Locate the cell with the specified text and output its (X, Y) center coordinate. 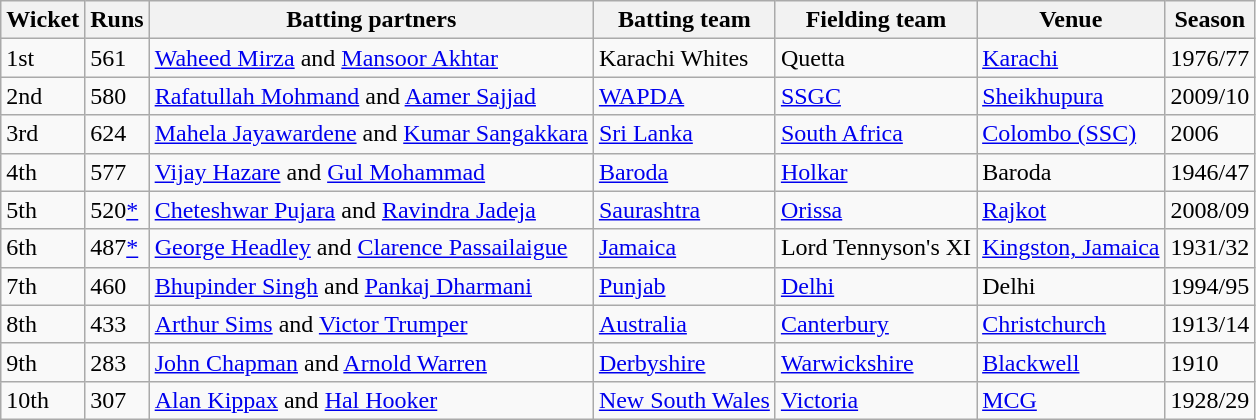
460 (117, 286)
Saurashtra (684, 210)
487* (117, 248)
8th (43, 324)
283 (117, 362)
5th (43, 210)
Christchurch (1071, 324)
Runs (117, 20)
Holkar (876, 172)
Sri Lanka (684, 134)
Fielding team (876, 20)
Sheikhupura (1071, 96)
Victoria (876, 400)
1928/29 (1210, 400)
Karachi (1071, 58)
1994/95 (1210, 286)
John Chapman and Arnold Warren (371, 362)
9th (43, 362)
Kingston, Jamaica (1071, 248)
Batting partners (371, 20)
580 (117, 96)
South Africa (876, 134)
577 (117, 172)
520* (117, 210)
Orissa (876, 210)
561 (117, 58)
1931/32 (1210, 248)
Vijay Hazare and Gul Mohammad (371, 172)
Derbyshire (684, 362)
1913/14 (1210, 324)
Season (1210, 20)
Australia (684, 324)
2006 (1210, 134)
New South Wales (684, 400)
307 (117, 400)
Punjab (684, 286)
Blackwell (1071, 362)
MCG (1071, 400)
Batting team (684, 20)
3rd (43, 134)
1946/47 (1210, 172)
6th (43, 248)
Arthur Sims and Victor Trumper (371, 324)
624 (117, 134)
Jamaica (684, 248)
Bhupinder Singh and Pankaj Dharmani (371, 286)
Waheed Mirza and Mansoor Akhtar (371, 58)
1st (43, 58)
1910 (1210, 362)
Cheteshwar Pujara and Ravindra Jadeja (371, 210)
4th (43, 172)
10th (43, 400)
Alan Kippax and Hal Hooker (371, 400)
7th (43, 286)
SSGC (876, 96)
2009/10 (1210, 96)
WAPDA (684, 96)
Wicket (43, 20)
Warwickshire (876, 362)
1976/77 (1210, 58)
2008/09 (1210, 210)
Colombo (SSC) (1071, 134)
2nd (43, 96)
Venue (1071, 20)
Canterbury (876, 324)
Lord Tennyson's XI (876, 248)
Rajkot (1071, 210)
Karachi Whites (684, 58)
433 (117, 324)
Mahela Jayawardene and Kumar Sangakkara (371, 134)
George Headley and Clarence Passailaigue (371, 248)
Rafatullah Mohmand and Aamer Sajjad (371, 96)
Quetta (876, 58)
